Detect which cell encompasses the target text, then output its [x, y] center coordinate. 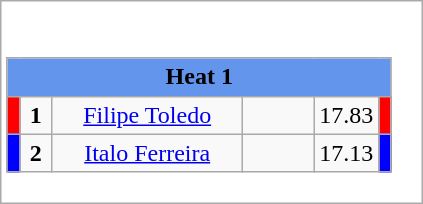
Heat 1 [199, 77]
2 [36, 153]
1 [36, 115]
Filipe Toledo [148, 115]
17.13 [346, 153]
Heat 1 1 Filipe Toledo 17.83 2 Italo Ferreira 17.13 [212, 102]
17.83 [346, 115]
Italo Ferreira [148, 153]
